Return the (X, Y) coordinate for the center point of the cell that contains the specified text.  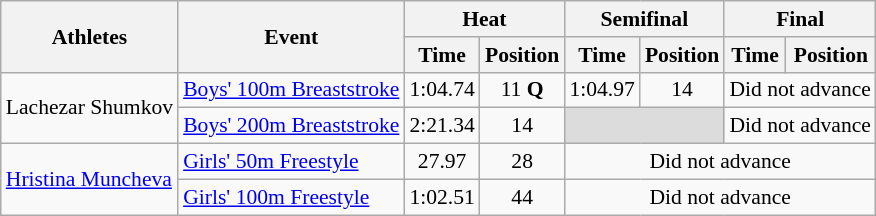
Hristina Muncheva (90, 180)
1:02.51 (442, 197)
2:21.34 (442, 126)
Athletes (90, 36)
Lachezar Shumkov (90, 108)
1:04.97 (602, 90)
28 (522, 162)
27.97 (442, 162)
Final (800, 19)
Semifinal (644, 19)
1:04.74 (442, 90)
Girls' 50m Freestyle (291, 162)
Girls' 100m Freestyle (291, 197)
Heat (484, 19)
11 Q (522, 90)
44 (522, 197)
Event (291, 36)
Boys' 200m Breaststroke (291, 126)
Boys' 100m Breaststroke (291, 90)
